Identify which cell holds the provided text, then report its (X, Y) central coordinate. 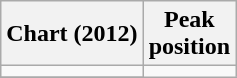
Chart (2012) (72, 34)
Peakposition (189, 34)
